Extract the [x, y] coordinate from the center of the cell holding the provided text.  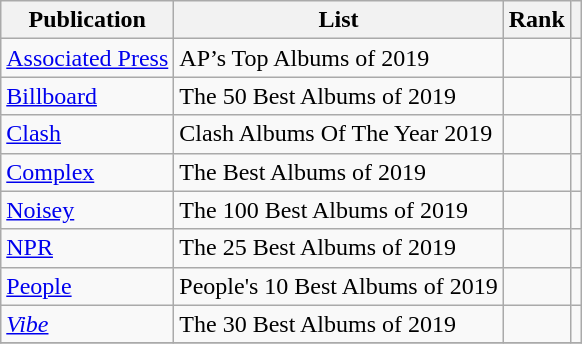
Associated Press [88, 58]
People's 10 Best Albums of 2019 [338, 286]
List [338, 20]
Billboard [88, 96]
The 100 Best Albums of 2019 [338, 210]
The 25 Best Albums of 2019 [338, 248]
Vibe [88, 324]
The Best Albums of 2019 [338, 172]
NPR [88, 248]
People [88, 286]
Clash Albums Of The Year 2019 [338, 134]
The 30 Best Albums of 2019 [338, 324]
Noisey [88, 210]
Complex [88, 172]
Publication [88, 20]
Rank [536, 20]
The 50 Best Albums of 2019 [338, 96]
Clash [88, 134]
AP’s Top Albums of 2019 [338, 58]
